Provide the (x, y) coordinate of the cell's center where the given text is located.  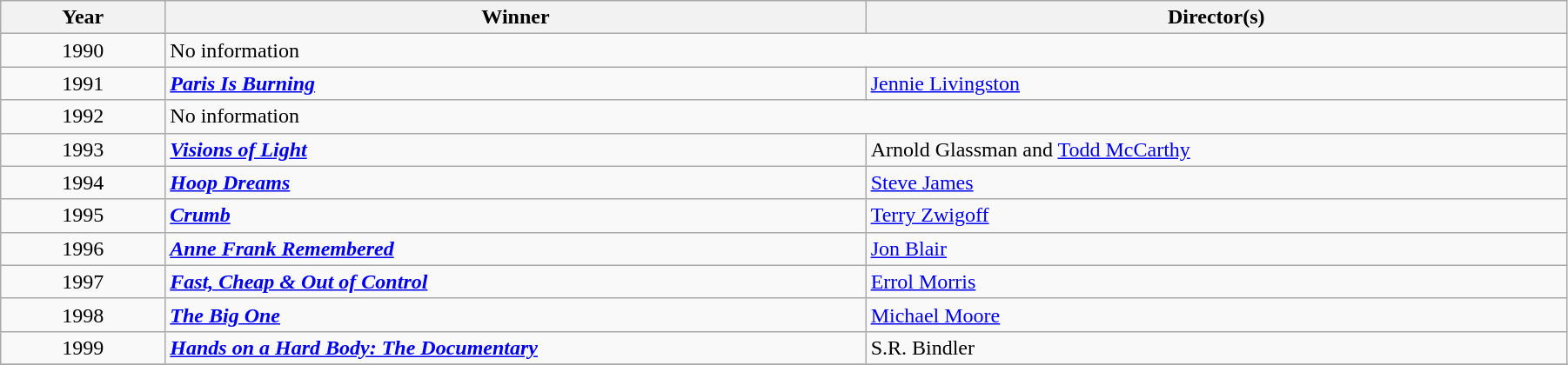
Jon Blair (1216, 249)
1994 (84, 182)
1992 (84, 116)
Hoop Dreams (515, 182)
Terry Zwigoff (1216, 216)
The Big One (515, 315)
Visions of Light (515, 149)
Director(s) (1216, 17)
Errol Morris (1216, 282)
1990 (84, 50)
Crumb (515, 216)
Fast, Cheap & Out of Control (515, 282)
1996 (84, 249)
1999 (84, 348)
Michael Moore (1216, 315)
Steve James (1216, 182)
Arnold Glassman and Todd McCarthy (1216, 149)
1991 (84, 83)
S.R. Bindler (1216, 348)
1998 (84, 315)
Paris Is Burning (515, 83)
Anne Frank Remembered (515, 249)
1995 (84, 216)
Jennie Livingston (1216, 83)
1997 (84, 282)
Year (84, 17)
Winner (515, 17)
Hands on a Hard Body: The Documentary (515, 348)
1993 (84, 149)
